Provide the [X, Y] coordinate of the cell's center where the given text is located.  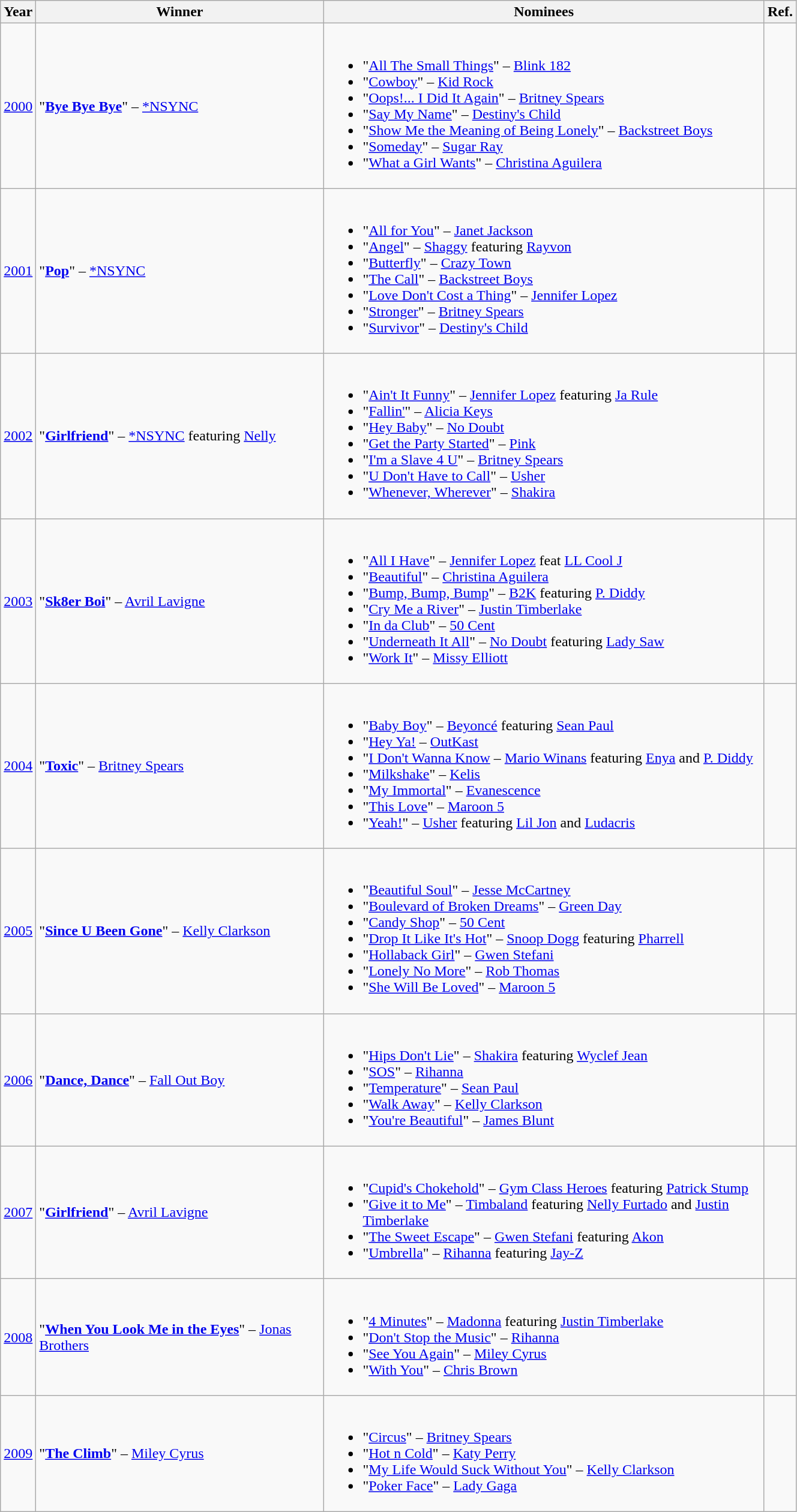
"Bye Bye Bye" – *NSYNC [180, 106]
2000 [18, 106]
2008 [18, 1337]
"Girlfriend" – *NSYNC featuring Nelly [180, 436]
2004 [18, 766]
"Toxic" – Britney Spears [180, 766]
Winner [180, 12]
2005 [18, 931]
"Sk8er Boi" – Avril Lavigne [180, 601]
"When You Look Me in the Eyes" – Jonas Brothers [180, 1337]
"Circus" – Britney Spears"Hot n Cold" – Katy Perry"My Life Would Suck Without You" – Kelly Clarkson"Poker Face" – Lady Gaga [544, 1453]
Ref. [780, 12]
"Hips Don't Lie" – Shakira featuring Wyclef Jean"SOS" – Rihanna"Temperature" – Sean Paul"Walk Away" – Kelly Clarkson"You're Beautiful" – James Blunt [544, 1080]
"Since U Been Gone" – Kelly Clarkson [180, 931]
2003 [18, 601]
"4 Minutes" – Madonna featuring Justin Timberlake"Don't Stop the Music" – Rihanna"See You Again" – Miley Cyrus"With You" – Chris Brown [544, 1337]
Year [18, 12]
2002 [18, 436]
"The Climb" – Miley Cyrus [180, 1453]
"Pop" – *NSYNC [180, 271]
"Dance, Dance" – Fall Out Boy [180, 1080]
2009 [18, 1453]
2007 [18, 1212]
Nominees [544, 12]
2001 [18, 271]
2006 [18, 1080]
"Girlfriend" – Avril Lavigne [180, 1212]
